Locate the cell with the specified text and output its [x, y] center coordinate. 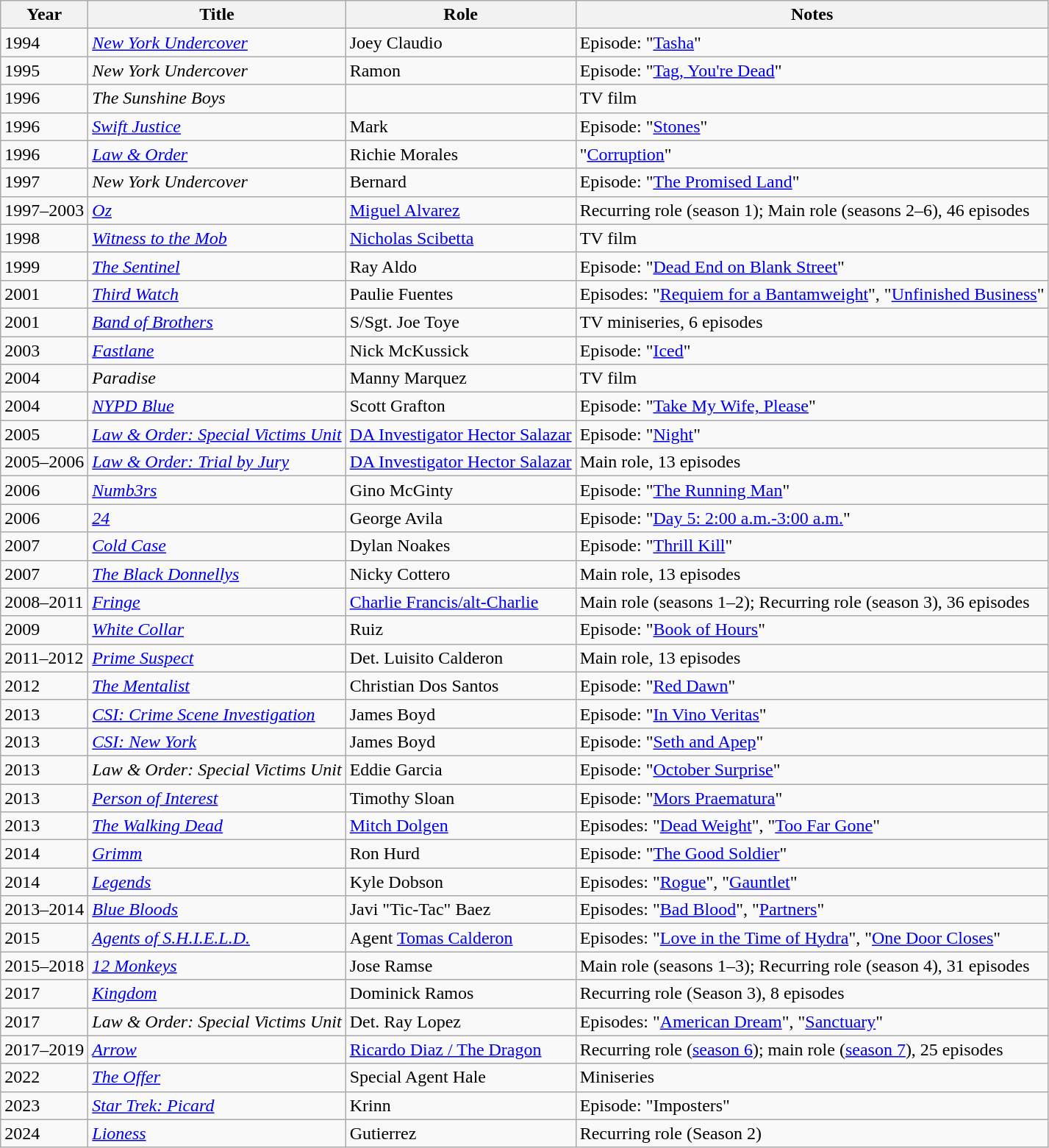
1999 [44, 266]
Kingdom [217, 994]
Recurring role (season 6); main role (season 7), 25 episodes [812, 1050]
Blue Bloods [217, 910]
Episode: "Tag, You're Dead" [812, 71]
Richie Morales [460, 154]
Main role (seasons 1–2); Recurring role (season 3), 36 episodes [812, 602]
Episode: "The Running Man" [812, 490]
Miniseries [812, 1077]
2015–2018 [44, 966]
Episode: "Take My Wife, Please" [812, 406]
2005 [44, 434]
Det. Ray Lopez [460, 1022]
Gutierrez [460, 1133]
White Collar [217, 630]
Episode: "Night" [812, 434]
Role [460, 15]
The Offer [217, 1077]
Episode: "The Promised Land" [812, 182]
Manny Marquez [460, 379]
Ramon [460, 71]
Recurring role (Season 3), 8 episodes [812, 994]
Agents of S.H.I.E.L.D. [217, 938]
Fastlane [217, 351]
12 Monkeys [217, 966]
Miguel Alvarez [460, 210]
Episode: "Seth and Apep" [812, 742]
Numb3rs [217, 490]
Eddie Garcia [460, 769]
CSI: New York [217, 742]
2009 [44, 630]
Episodes: "Love in the Time of Hydra", "One Door Closes" [812, 938]
Ruiz [460, 630]
Notes [812, 15]
24 [217, 518]
1997 [44, 182]
2023 [44, 1105]
Episode: "In Vino Veritas" [812, 714]
Jose Ramse [460, 966]
The Black Donnellys [217, 574]
Cold Case [217, 546]
Star Trek: Picard [217, 1105]
2017–2019 [44, 1050]
Nick McKussick [460, 351]
Nicky Cottero [460, 574]
Band of Brothers [217, 322]
Swift Justice [217, 126]
Episode: "Dead End on Blank Street" [812, 266]
The Sentinel [217, 266]
Ron Hurd [460, 854]
Timothy Sloan [460, 797]
Recurring role (season 1); Main role (seasons 2–6), 46 episodes [812, 210]
2005–2006 [44, 462]
Episode: "October Surprise" [812, 769]
Dominick Ramos [460, 994]
Javi "Tic-Tac" Baez [460, 910]
1997–2003 [44, 210]
Episode: "Thrill Kill" [812, 546]
Mark [460, 126]
2024 [44, 1133]
NYPD Blue [217, 406]
Law & Order: Trial by Jury [217, 462]
Episodes: "Bad Blood", "Partners" [812, 910]
Third Watch [217, 294]
2012 [44, 686]
Agent Tomas Calderon [460, 938]
2003 [44, 351]
Witness to the Mob [217, 238]
Bernard [460, 182]
Mitch Dolgen [460, 826]
George Avila [460, 518]
Kyle Dobson [460, 882]
Recurring role (Season 2) [812, 1133]
Prime Suspect [217, 658]
Dylan Noakes [460, 546]
Episodes: "Dead Weight", "Too Far Gone" [812, 826]
The Mentalist [217, 686]
1994 [44, 43]
Episode: "Tasha" [812, 43]
Krinn [460, 1105]
Episodes: "American Dream", "Sanctuary" [812, 1022]
Episode: "Day 5: 2:00 a.m.-3:00 a.m." [812, 518]
Gino McGinty [460, 490]
Title [217, 15]
Episodes: "Requiem for a Bantamweight", "Unfinished Business" [812, 294]
Episode: "Imposters" [812, 1105]
Ray Aldo [460, 266]
2008–2011 [44, 602]
The Sunshine Boys [217, 98]
Episode: "Red Dawn" [812, 686]
Paradise [217, 379]
Law & Order [217, 154]
Episode: "Mors Praematura" [812, 797]
Episode: "Stones" [812, 126]
Episode: "Iced" [812, 351]
Joey Claudio [460, 43]
Charlie Francis/alt-Charlie [460, 602]
Paulie Fuentes [460, 294]
Ricardo Diaz / The Dragon [460, 1050]
Person of Interest [217, 797]
2011–2012 [44, 658]
2015 [44, 938]
CSI: Crime Scene Investigation [217, 714]
Grimm [217, 854]
S/Sgt. Joe Toye [460, 322]
The Walking Dead [217, 826]
Special Agent Hale [460, 1077]
Christian Dos Santos [460, 686]
2022 [44, 1077]
Year [44, 15]
Episode: "The Good Soldier" [812, 854]
1998 [44, 238]
"Corruption" [812, 154]
TV miniseries, 6 episodes [812, 322]
Main role (seasons 1–3); Recurring role (season 4), 31 episodes [812, 966]
Legends [217, 882]
Episodes: "Rogue", "Gauntlet" [812, 882]
Oz [217, 210]
Det. Luisito Calderon [460, 658]
Fringe [217, 602]
Episode: "Book of Hours" [812, 630]
Nicholas Scibetta [460, 238]
Lioness [217, 1133]
1995 [44, 71]
Scott Grafton [460, 406]
Arrow [217, 1050]
2013–2014 [44, 910]
